Capture the cell that displays the provided text and extract its [X, Y] central coordinate. 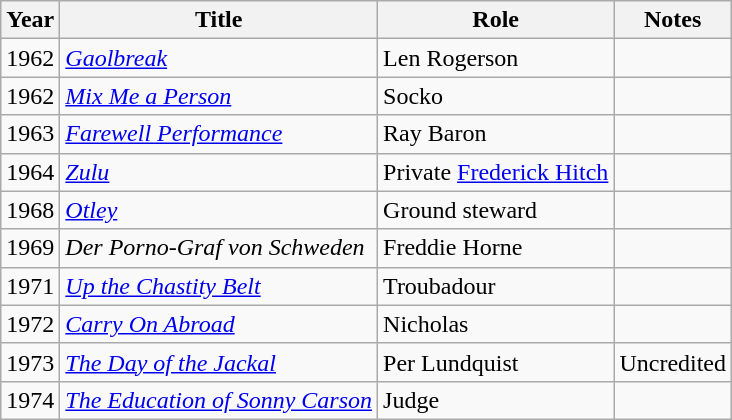
Farewell Performance [219, 134]
The Education of Sonny Carson [219, 400]
1972 [30, 324]
Per Lundquist [496, 362]
Private Frederick Hitch [496, 172]
1969 [30, 248]
Uncredited [673, 362]
Gaolbreak [219, 58]
Carry On Abroad [219, 324]
Ground steward [496, 210]
The Day of the Jackal [219, 362]
1963 [30, 134]
Mix Me a Person [219, 96]
1964 [30, 172]
Otley [219, 210]
Judge [496, 400]
Len Rogerson [496, 58]
Nicholas [496, 324]
1973 [30, 362]
Troubadour [496, 286]
Up the Chastity Belt [219, 286]
Role [496, 20]
1971 [30, 286]
Ray Baron [496, 134]
1974 [30, 400]
Year [30, 20]
1968 [30, 210]
Socko [496, 96]
Zulu [219, 172]
Freddie Horne [496, 248]
Der Porno-Graf von Schweden [219, 248]
Notes [673, 20]
Title [219, 20]
